Locate the cell with the specified text and output its (X, Y) center coordinate. 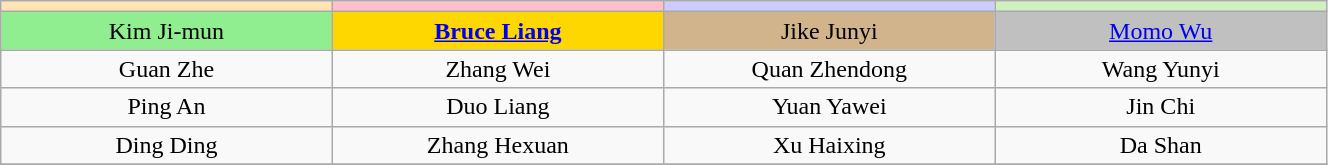
Jike Junyi (830, 31)
Wang Yunyi (1160, 69)
Ping An (166, 107)
Quan Zhendong (830, 69)
Momo Wu (1160, 31)
Kim Ji-mun (166, 31)
Zhang Wei (498, 69)
Xu Haixing (830, 145)
Jin Chi (1160, 107)
Zhang Hexuan (498, 145)
Ding Ding (166, 145)
Bruce Liang (498, 31)
Guan Zhe (166, 69)
Da Shan (1160, 145)
Yuan Yawei (830, 107)
Duo Liang (498, 107)
